Pinpoint the cell where the given text exists, returning its (x, y) midpoint coordinate. 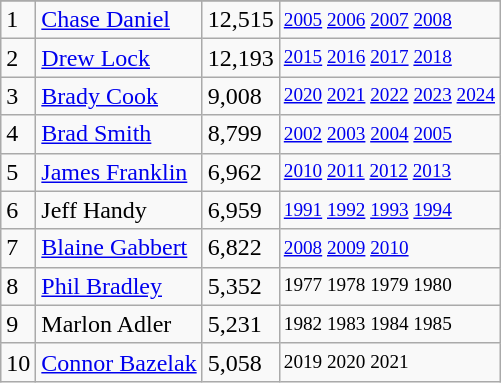
Jeff Handy (119, 210)
5,058 (240, 362)
1991 1992 1993 1994 (389, 210)
2 (18, 58)
6,959 (240, 210)
12,515 (240, 20)
1977 1978 1979 1980 (389, 286)
Phil Bradley (119, 286)
7 (18, 248)
2005 2006 2007 2008 (389, 20)
6,822 (240, 248)
5 (18, 172)
2002 2003 2004 2005 (389, 134)
6,962 (240, 172)
8 (18, 286)
10 (18, 362)
2015 2016 2017 2018 (389, 58)
1982 1983 1984 1985 (389, 324)
12,193 (240, 58)
Brad Smith (119, 134)
6 (18, 210)
1 (18, 20)
Chase Daniel (119, 20)
9,008 (240, 96)
9 (18, 324)
5,352 (240, 286)
Marlon Adler (119, 324)
Drew Lock (119, 58)
Blaine Gabbert (119, 248)
2020 2021 2022 2023 2024 (389, 96)
8,799 (240, 134)
James Franklin (119, 172)
2019 2020 2021 (389, 362)
2010 2011 2012 2013 (389, 172)
Connor Bazelak (119, 362)
Brady Cook (119, 96)
5,231 (240, 324)
4 (18, 134)
3 (18, 96)
2008 2009 2010 (389, 248)
